Scan for the cell matching the given text and deliver its (X, Y) coordinate at center. 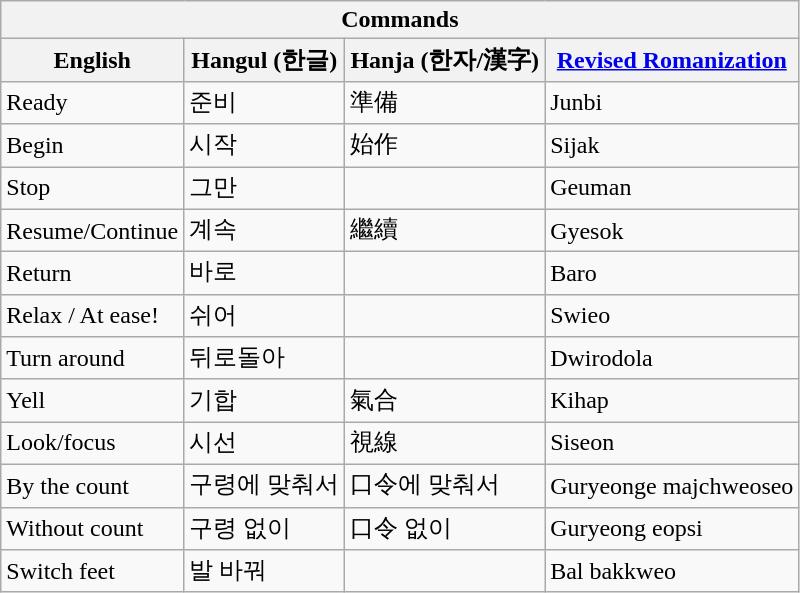
바로 (264, 274)
계속 (264, 230)
Resume/Continue (92, 230)
Look/focus (92, 444)
뒤로돌아 (264, 358)
Sijak (672, 146)
Siseon (672, 444)
Relax / At ease! (92, 316)
視線 (445, 444)
시선 (264, 444)
기합 (264, 400)
氣合 (445, 400)
Geuman (672, 188)
쉬어 (264, 316)
Without count (92, 528)
구령 없이 (264, 528)
Ready (92, 102)
Hanja (한자/漢字) (445, 60)
준비 (264, 102)
Hangul (한글) (264, 60)
Dwirodola (672, 358)
Kihap (672, 400)
Guryeong eopsi (672, 528)
Gyesok (672, 230)
準備 (445, 102)
始作 (445, 146)
Return (92, 274)
Turn around (92, 358)
구령에 맞춰서 (264, 486)
Swieo (672, 316)
Baro (672, 274)
Commands (400, 20)
口令에 맞춰서 (445, 486)
Stop (92, 188)
By the count (92, 486)
Junbi (672, 102)
발 바꿔 (264, 572)
Guryeonge majchweoseo (672, 486)
시작 (264, 146)
口令 없이 (445, 528)
Switch feet (92, 572)
Yell (92, 400)
Bal bakkweo (672, 572)
繼續 (445, 230)
Begin (92, 146)
그만 (264, 188)
English (92, 60)
Revised Romanization (672, 60)
